Output the (X, Y) coordinate of the center of the cell containing the given text.  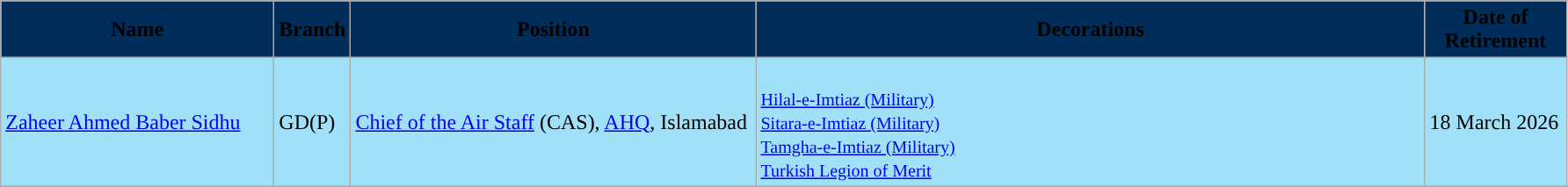
GD(P) (313, 122)
Name (137, 30)
18 March 2026 (1496, 122)
Date of Retirement (1496, 30)
Chief of the Air Staff (CAS), AHQ, Islamabad (554, 122)
Hilal-e-Imtiaz (Military) Sitara-e-Imtiaz (Military) Tamgha-e-Imtiaz (Military) Turkish Legion of Merit (1090, 122)
Branch (313, 30)
Zaheer Ahmed Baber Sidhu (137, 122)
Position (554, 30)
Decorations (1090, 30)
